Return [X, Y] of the center of cell containing provided text 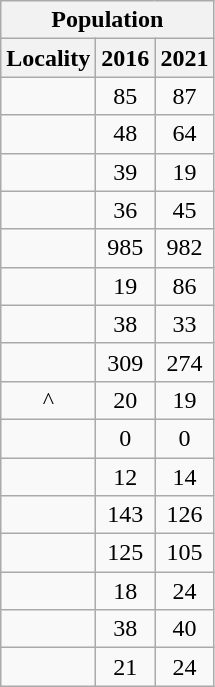
105 [184, 553]
39 [126, 172]
85 [126, 96]
18 [126, 591]
87 [184, 96]
2021 [184, 58]
309 [126, 362]
45 [184, 210]
985 [126, 248]
14 [184, 477]
^ [48, 400]
274 [184, 362]
Population [108, 20]
40 [184, 629]
125 [126, 553]
126 [184, 515]
36 [126, 210]
64 [184, 134]
33 [184, 324]
143 [126, 515]
86 [184, 286]
982 [184, 248]
48 [126, 134]
12 [126, 477]
20 [126, 400]
21 [126, 667]
Locality [48, 58]
2016 [126, 58]
